Return the (x, y) coordinate for the center point of the cell that contains the specified text.  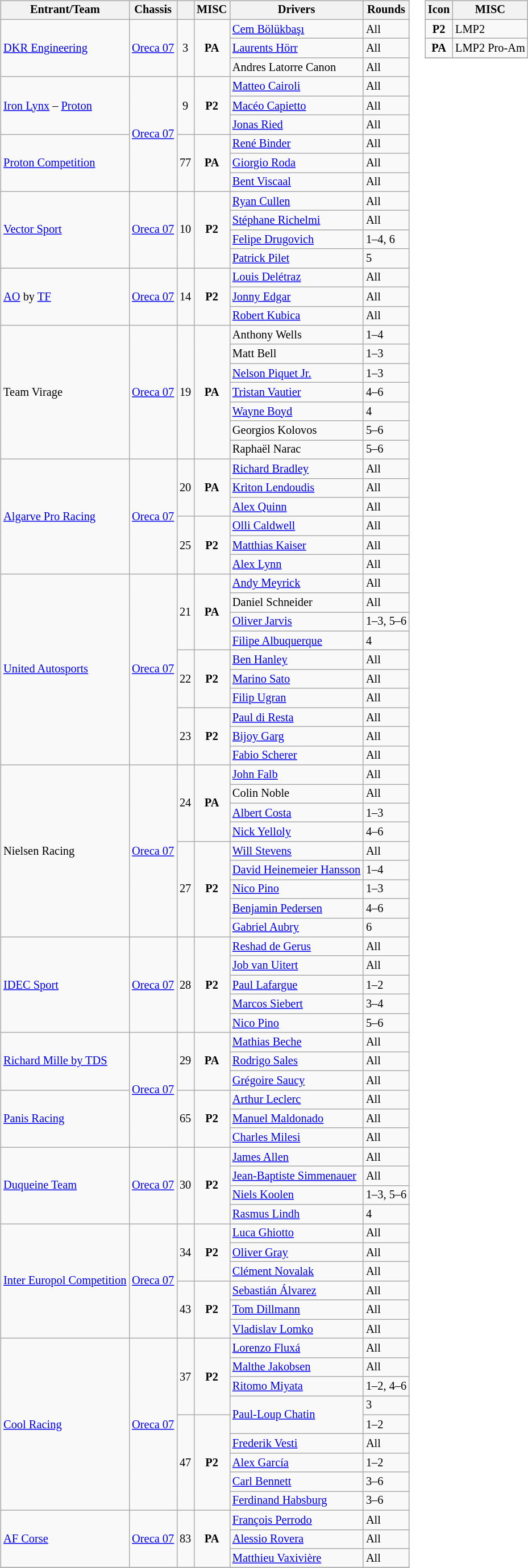
Matthias Kaiser (297, 545)
77 (185, 162)
Anthony Wells (297, 335)
Daniel Schneider (297, 603)
Ritomo Miyata (297, 1386)
Laurents Hörr (297, 48)
François Perrodo (297, 1520)
Richard Mille by TDS (65, 1061)
Rodrigo Sales (297, 1061)
Stéphane Richelmi (297, 220)
10 (185, 229)
23 (185, 736)
Chassis (153, 10)
Inter Europol Competition (65, 1281)
Vector Sport (65, 229)
Patrick Pilet (297, 258)
LMP2 (490, 29)
3–4 (386, 1004)
Cool Racing (65, 1424)
Louis Delétraz (297, 278)
Drivers (297, 10)
19 (185, 392)
24 (185, 803)
Sebastián Álvarez (297, 1291)
Alex Lynn (297, 565)
Giorgio Roda (297, 163)
Macéo Capietto (297, 106)
Fabio Scherer (297, 755)
Iron Lynx – Proton (65, 106)
37 (185, 1377)
30 (185, 1186)
Filip Ugran (297, 698)
Ferdinand Habsburg (297, 1501)
Richard Bradley (297, 469)
Bijoy Garg (297, 737)
Nick Yelloly (297, 832)
Filipe Albuquerque (297, 641)
Frederik Vesti (297, 1444)
Charles Milesi (297, 1138)
Proton Competition (65, 162)
Benjamin Pedersen (297, 908)
Felipe Drugovich (297, 240)
James Allen (297, 1157)
Carl Bennett (297, 1482)
Tristan Vautier (297, 392)
United Autosports (65, 669)
Alex Quinn (297, 507)
Entrant/Team (65, 10)
Job van Uitert (297, 965)
Mathias Beche (297, 1042)
Arthur Leclerc (297, 1099)
25 (185, 545)
AO by TF (65, 296)
47 (185, 1462)
20 (185, 487)
David Heinemeier Hansson (297, 870)
65 (185, 1119)
DKR Engineering (65, 48)
Marino Sato (297, 679)
Jonas Ried (297, 125)
Olli Caldwell (297, 526)
Manuel Maldonado (297, 1119)
29 (185, 1061)
Matteo Cairoli (297, 86)
Icon (439, 10)
AF Corse (65, 1539)
Bent Viscaal (297, 182)
Matthieu Vaxivière (297, 1558)
Vladislav Lomko (297, 1329)
Algarve Pro Racing (65, 516)
Paul-Loup Chatin (297, 1415)
Tom Dillmann (297, 1310)
34 (185, 1253)
Team Virage (65, 392)
Nelson Piquet Jr. (297, 373)
Will Stevens (297, 851)
Wayne Boyd (297, 411)
43 (185, 1310)
Niels Koolen (297, 1195)
Kriton Lendoudis (297, 488)
Andy Meyrick (297, 583)
René Binder (297, 144)
Jonny Edgar (297, 296)
Rasmus Lindh (297, 1214)
1–2, 4–6 (386, 1386)
28 (185, 985)
Paul di Resta (297, 717)
Matt Bell (297, 354)
22 (185, 679)
Malthe Jakobsen (297, 1367)
9 (185, 106)
Paul Lafargue (297, 985)
Lorenzo Fluxá (297, 1348)
Alessio Rovera (297, 1539)
6 (386, 927)
LMP2 Pro-Am (490, 48)
IDEC Sport (65, 985)
John Falb (297, 775)
Gabriel Aubry (297, 927)
Cem Bölükbaşı (297, 29)
Duqueine Team (65, 1186)
Luca Ghiotto (297, 1234)
Nielsen Racing (65, 851)
5 (386, 258)
21 (185, 612)
Alex García (297, 1463)
Oliver Gray (297, 1252)
Oliver Jarvis (297, 622)
Grégoire Saucy (297, 1080)
Colin Noble (297, 794)
14 (185, 296)
Jean-Baptiste Simmenauer (297, 1176)
27 (185, 889)
Ben Hanley (297, 660)
Reshad de Gerus (297, 947)
Georgios Kolovos (297, 430)
1–4, 6 (386, 240)
Albert Costa (297, 813)
Raphaël Narac (297, 450)
Andres Latorre Canon (297, 68)
Panis Racing (65, 1119)
83 (185, 1539)
Ryan Cullen (297, 201)
Rounds (386, 10)
Robert Kubica (297, 316)
Clément Novalak (297, 1272)
Marcos Siebert (297, 1004)
